From the cell containing the given text, extract its center point as [x, y] coordinate. 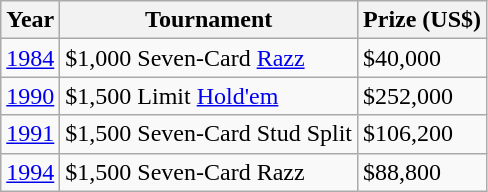
$252,000 [422, 96]
$1,000 Seven-Card Razz [209, 58]
$40,000 [422, 58]
1994 [30, 172]
$1,500 Seven-Card Stud Split [209, 134]
Tournament [209, 20]
$1,500 Seven-Card Razz [209, 172]
$1,500 Limit Hold'em [209, 96]
1990 [30, 96]
$106,200 [422, 134]
1991 [30, 134]
$88,800 [422, 172]
Prize (US$) [422, 20]
1984 [30, 58]
Year [30, 20]
